Search for the cell housing the specified text and yield its [X, Y] center coordinate. 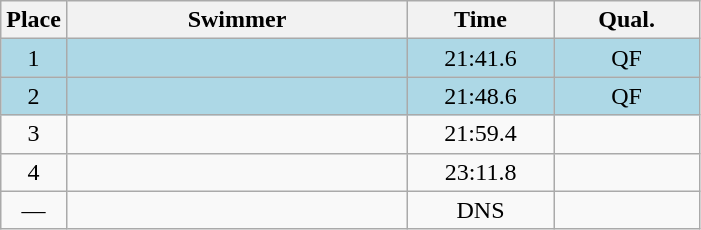
DNS [481, 210]
21:48.6 [481, 96]
Place [34, 20]
4 [34, 172]
2 [34, 96]
Swimmer [236, 20]
3 [34, 134]
21:41.6 [481, 58]
21:59.4 [481, 134]
Time [481, 20]
Qual. [627, 20]
1 [34, 58]
23:11.8 [481, 172]
— [34, 210]
